Pinpoint the cell where the given text exists, returning its (x, y) midpoint coordinate. 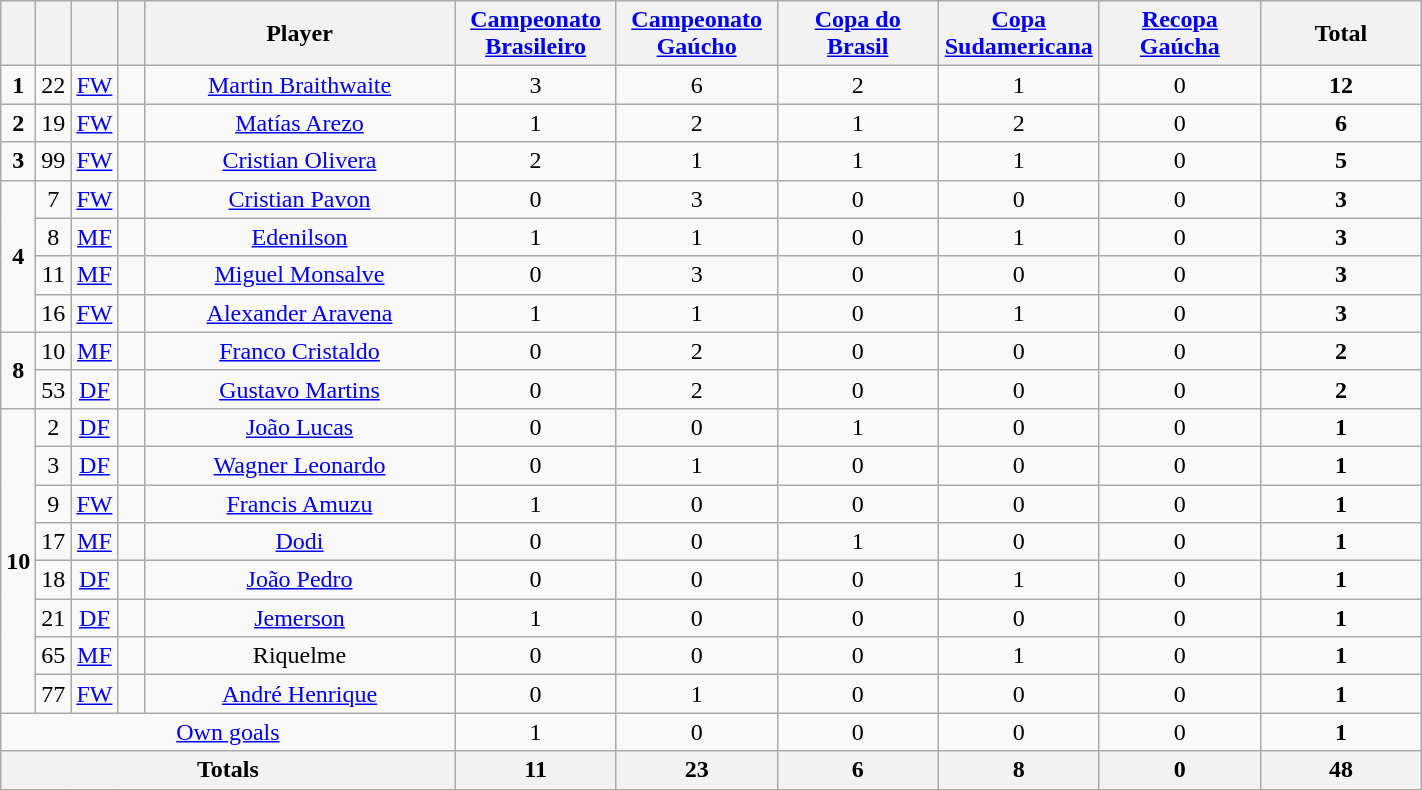
99 (54, 161)
18 (54, 580)
16 (54, 313)
Gustavo Martins (300, 389)
Cristian Pavon (300, 199)
Franco Cristaldo (300, 351)
Total (1340, 34)
Player (300, 34)
Campeonato Gaúcho (696, 34)
21 (54, 618)
Campeonato Brasileiro (536, 34)
65 (54, 656)
João Lucas (300, 427)
12 (1340, 85)
Miguel Monsalve (300, 275)
Own goals (228, 732)
5 (1340, 161)
23 (696, 770)
Dodi (300, 542)
9 (54, 503)
7 (54, 199)
Copa Sudamericana (1018, 34)
Alexander Aravena (300, 313)
Cristian Olivera (300, 161)
Jemerson (300, 618)
Martin Braithwaite (300, 85)
André Henrique (300, 694)
Matías Arezo (300, 123)
19 (54, 123)
77 (54, 694)
Edenilson (300, 237)
Francis Amuzu (300, 503)
53 (54, 389)
Totals (228, 770)
4 (18, 256)
Recopa Gaúcha (1180, 34)
Wagner Leonardo (300, 465)
17 (54, 542)
22 (54, 85)
João Pedro (300, 580)
Riquelme (300, 656)
48 (1340, 770)
Copa do Brasil (858, 34)
